Return the [x, y] coordinate for the center point of the cell that contains the specified text.  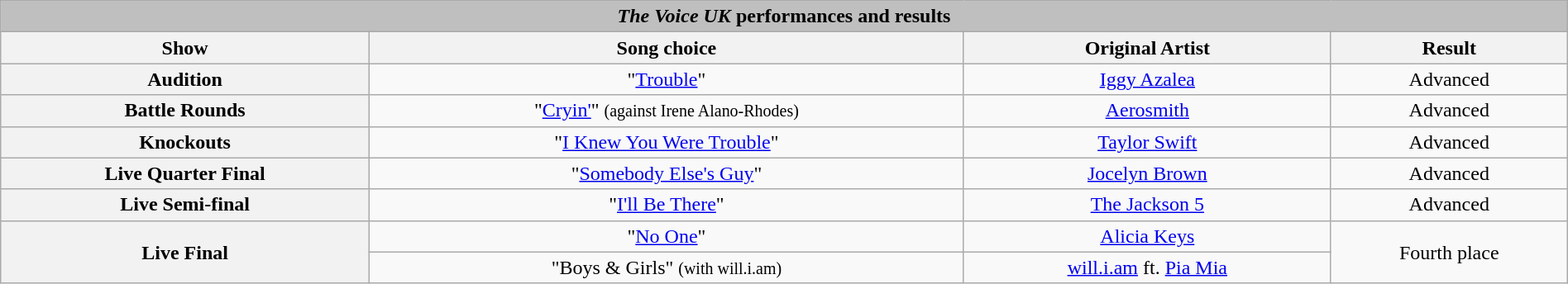
"Cryin'" (against Irene Alano-Rhodes) [667, 111]
Alicia Keys [1147, 236]
Live Semi-final [185, 205]
Result [1449, 48]
"I'll Be There" [667, 205]
Jocelyn Brown [1147, 173]
"I Knew You Were Trouble" [667, 142]
The Voice UK performances and results [784, 17]
Taylor Swift [1147, 142]
"Boys & Girls" (with will.i.am) [667, 267]
"Somebody Else's Guy" [667, 173]
Audition [185, 79]
will.i.am ft. Pia Mia [1147, 267]
Live Final [185, 252]
The Jackson 5 [1147, 205]
Live Quarter Final [185, 173]
"Trouble" [667, 79]
Knockouts [185, 142]
Song choice [667, 48]
Aerosmith [1147, 111]
Fourth place [1449, 252]
Show [185, 48]
Original Artist [1147, 48]
Iggy Azalea [1147, 79]
"No One" [667, 236]
Battle Rounds [185, 111]
